Return [x, y] of the center of cell containing provided text 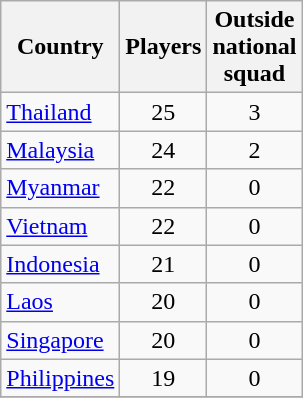
19 [164, 378]
Myanmar [60, 188]
Players [164, 47]
25 [164, 112]
3 [254, 112]
Laos [60, 302]
2 [254, 150]
Country [60, 47]
Thailand [60, 112]
21 [164, 264]
Philippines [60, 378]
Indonesia [60, 264]
Singapore [60, 340]
Vietnam [60, 226]
Outsidenationalsquad [254, 47]
24 [164, 150]
Malaysia [60, 150]
